Pinpoint the cell where the given text exists, returning its [X, Y] midpoint coordinate. 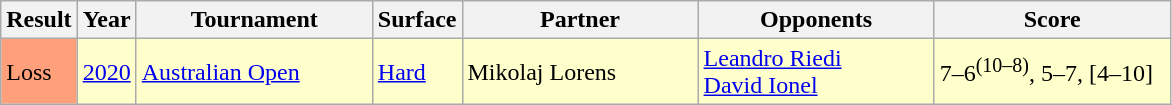
Australian Open [254, 72]
Year [106, 20]
Loss [39, 72]
Hard [417, 72]
7–6(10–8), 5–7, [4–10] [1052, 72]
Leandro Riedi David Ionel [816, 72]
Opponents [816, 20]
Tournament [254, 20]
Surface [417, 20]
2020 [106, 72]
Score [1052, 20]
Mikolaj Lorens [580, 72]
Result [39, 20]
Partner [580, 20]
